For the text-containing cell, return its midpoint in (X, Y) coordinate format. 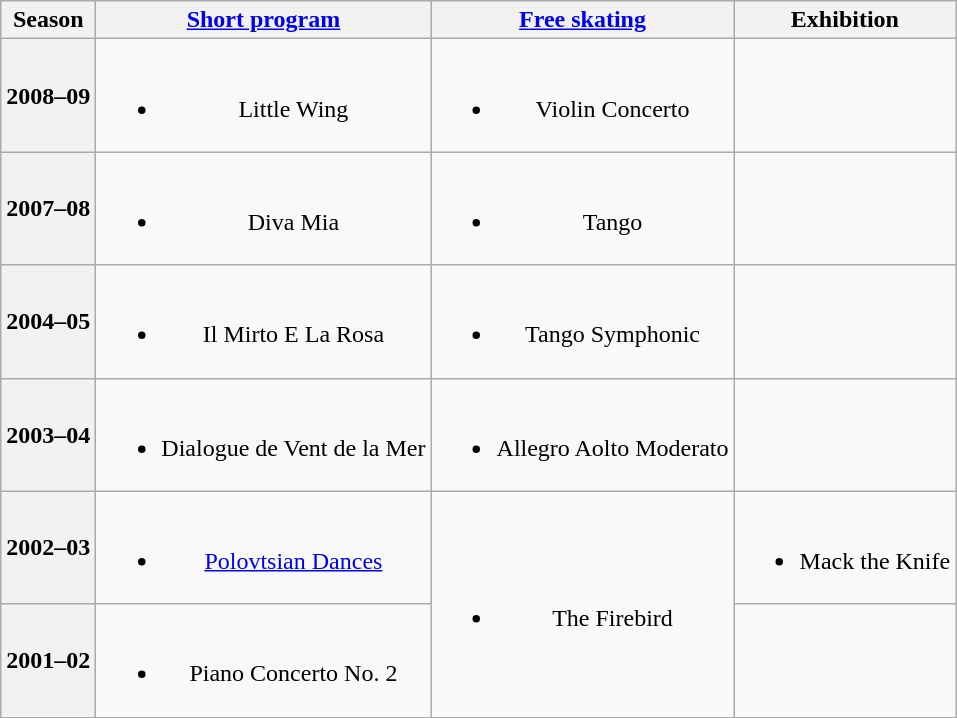
Violin Concerto (582, 96)
Diva Mia (264, 208)
2003–04 (48, 434)
Tango (582, 208)
Dialogue de Vent de la Mer (264, 434)
Mack the Knife (845, 548)
Tango Symphonic (582, 322)
Exhibition (845, 20)
2001–02 (48, 660)
Season (48, 20)
Free skating (582, 20)
2008–09 (48, 96)
Piano Concerto No. 2 (264, 660)
2004–05 (48, 322)
Il Mirto E La Rosa (264, 322)
Little Wing (264, 96)
Short program (264, 20)
Allegro Aolto Moderato (582, 434)
2002–03 (48, 548)
Polovtsian Dances (264, 548)
The Firebird (582, 604)
2007–08 (48, 208)
